Find where the given text appears and provide that cell's center as [x, y] coordinate. 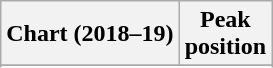
Peak position [225, 34]
Chart (2018–19) [90, 34]
